Identify which cell holds the provided text, then report its [X, Y] central coordinate. 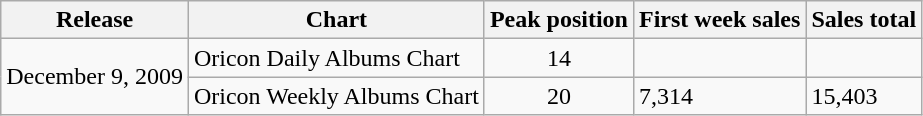
Sales total [864, 20]
20 [558, 96]
Oricon Weekly Albums Chart [336, 96]
Oricon Daily Albums Chart [336, 58]
First week sales [719, 20]
Peak position [558, 20]
Release [95, 20]
December 9, 2009 [95, 77]
14 [558, 58]
15,403 [864, 96]
7,314 [719, 96]
Chart [336, 20]
